Return the [x, y] coordinate for the center point of the cell that contains the specified text.  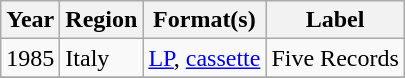
Region [102, 20]
Year [30, 20]
Italy [102, 58]
Five Records [335, 58]
LP, cassette [204, 58]
1985 [30, 58]
Label [335, 20]
Format(s) [204, 20]
